Provide the (X, Y) coordinate of the cell's center where the given text is located.  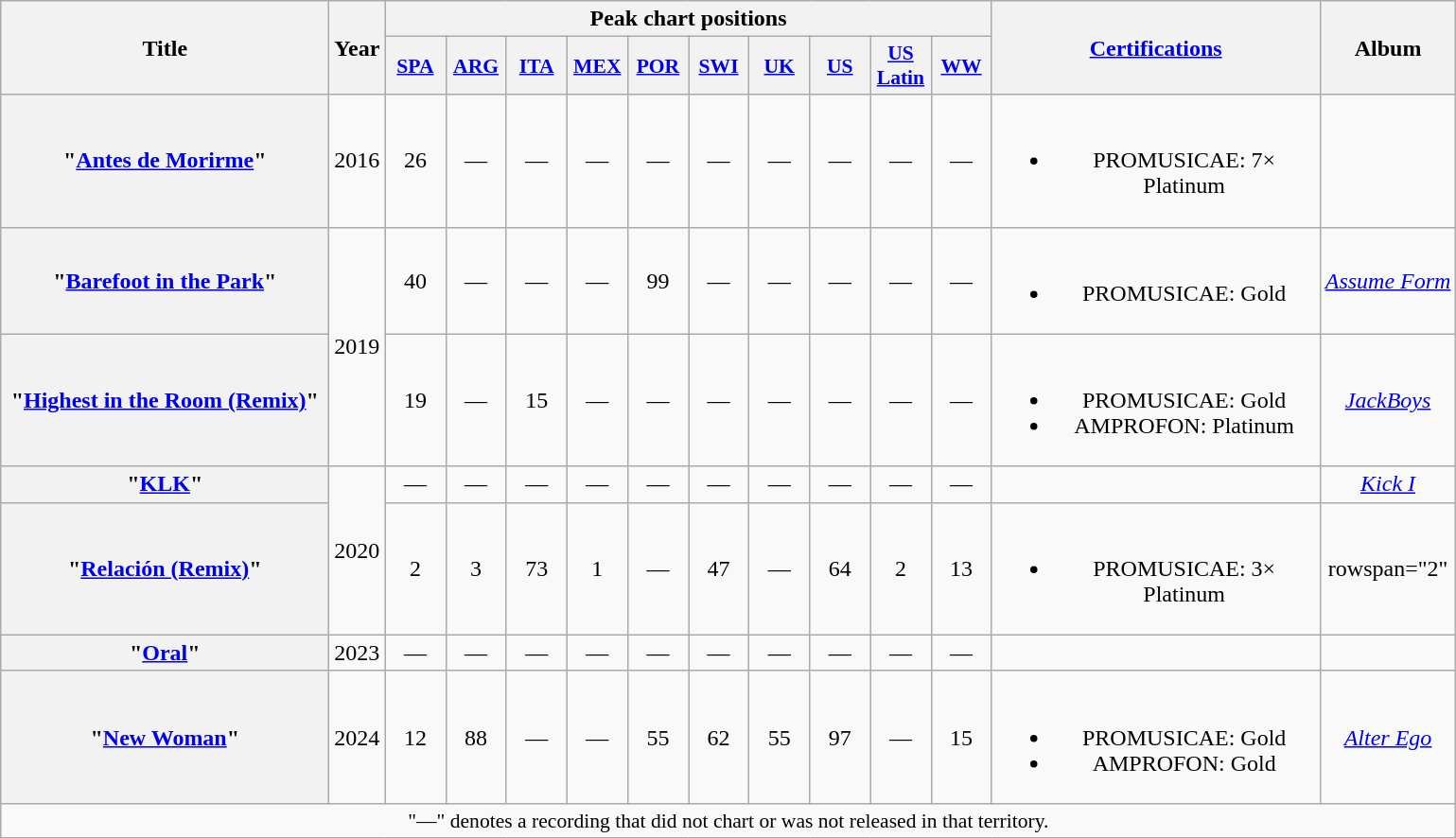
2019 (358, 346)
SWI (719, 66)
26 (415, 161)
"Barefoot in the Park" (165, 280)
SPA (415, 66)
99 (658, 280)
2024 (358, 737)
97 (840, 737)
"—" denotes a recording that did not chart or was not released in that territory. (728, 820)
64 (840, 568)
JackBoys (1388, 400)
"New Woman" (165, 737)
12 (415, 737)
PROMUSICAE: Gold (1156, 280)
"Antes de Morirme" (165, 161)
"Oral" (165, 653)
"Highest in the Room (Remix)" (165, 400)
PROMUSICAE: 7× Platinum (1156, 161)
Year (358, 47)
rowspan="2" (1388, 568)
USLatin (901, 66)
Album (1388, 47)
US (840, 66)
PROMUSICAE: GoldAMPROFON: Platinum (1156, 400)
13 (961, 568)
ARG (476, 66)
40 (415, 280)
"KLK" (165, 484)
Alter Ego (1388, 737)
Kick I (1388, 484)
88 (476, 737)
Title (165, 47)
UK (780, 66)
PROMUSICAE: 3× Platinum (1156, 568)
1 (597, 568)
MEX (597, 66)
47 (719, 568)
2020 (358, 550)
3 (476, 568)
19 (415, 400)
2023 (358, 653)
WW (961, 66)
PROMUSICAE: GoldAMPROFON: Gold (1156, 737)
2016 (358, 161)
Certifications (1156, 47)
POR (658, 66)
Peak chart positions (689, 19)
62 (719, 737)
"Relación (Remix)" (165, 568)
73 (536, 568)
ITA (536, 66)
Assume Form (1388, 280)
